Return (X, Y) of the center of cell containing provided text 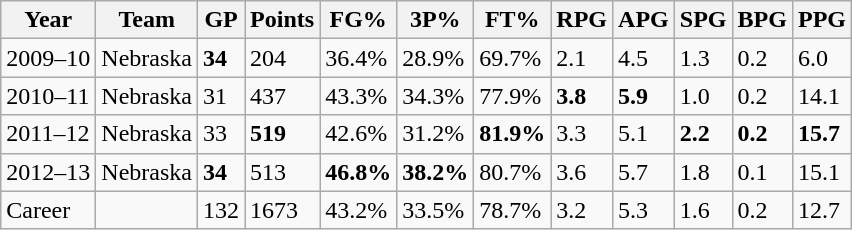
2010–11 (48, 96)
14.1 (822, 96)
12.7 (822, 210)
43.3% (358, 96)
FG% (358, 20)
1.3 (703, 58)
28.9% (436, 58)
6.0 (822, 58)
46.8% (358, 172)
3.8 (582, 96)
31.2% (436, 134)
78.7% (512, 210)
2012–13 (48, 172)
38.2% (436, 172)
4.5 (644, 58)
77.9% (512, 96)
APG (644, 20)
Points (282, 20)
2.1 (582, 58)
34.3% (436, 96)
5.7 (644, 172)
437 (282, 96)
5.1 (644, 134)
5.9 (644, 96)
PPG (822, 20)
Team (147, 20)
43.2% (358, 210)
RPG (582, 20)
GP (222, 20)
5.3 (644, 210)
FT% (512, 20)
33 (222, 134)
BPG (762, 20)
3.3 (582, 134)
69.7% (512, 58)
33.5% (436, 210)
3.6 (582, 172)
80.7% (512, 172)
1.6 (703, 210)
0.1 (762, 172)
519 (282, 134)
2.2 (703, 134)
3P% (436, 20)
31 (222, 96)
15.7 (822, 134)
132 (222, 210)
513 (282, 172)
1673 (282, 210)
Year (48, 20)
1.8 (703, 172)
Career (48, 210)
1.0 (703, 96)
204 (282, 58)
36.4% (358, 58)
SPG (703, 20)
81.9% (512, 134)
42.6% (358, 134)
3.2 (582, 210)
2011–12 (48, 134)
2009–10 (48, 58)
15.1 (822, 172)
